Search for the cell housing the specified text and yield its (X, Y) center coordinate. 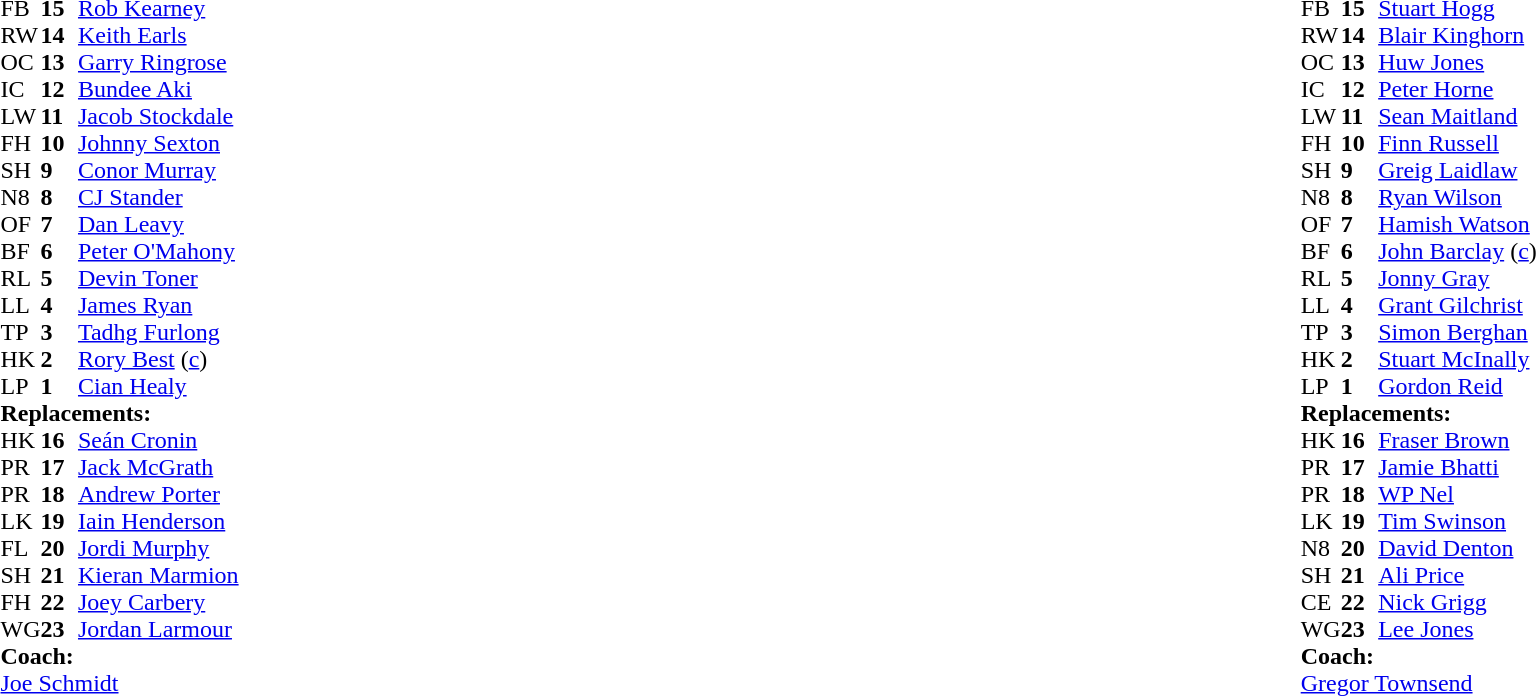
Jordan Larmour (158, 630)
Bundee Aki (158, 90)
Devin Toner (158, 278)
Jack McGrath (158, 468)
Andrew Porter (158, 494)
Iain Henderson (158, 522)
Peter O'Mahony (158, 252)
Replacements: (119, 414)
Jordi Murphy (158, 548)
Johnny Sexton (158, 144)
Kieran Marmion (158, 576)
Cian Healy (158, 386)
Dan Leavy (158, 224)
Seán Cronin (158, 440)
Conor Murray (158, 170)
Coach: (119, 656)
FL (20, 548)
Joey Carbery (158, 602)
CJ Stander (158, 198)
Garry Ringrose (158, 62)
Jacob Stockdale (158, 116)
Rory Best (c) (158, 360)
Keith Earls (158, 36)
CE (1321, 602)
Tadhg Furlong (158, 332)
James Ryan (158, 306)
